For the text-containing cell, return its midpoint in (x, y) coordinate format. 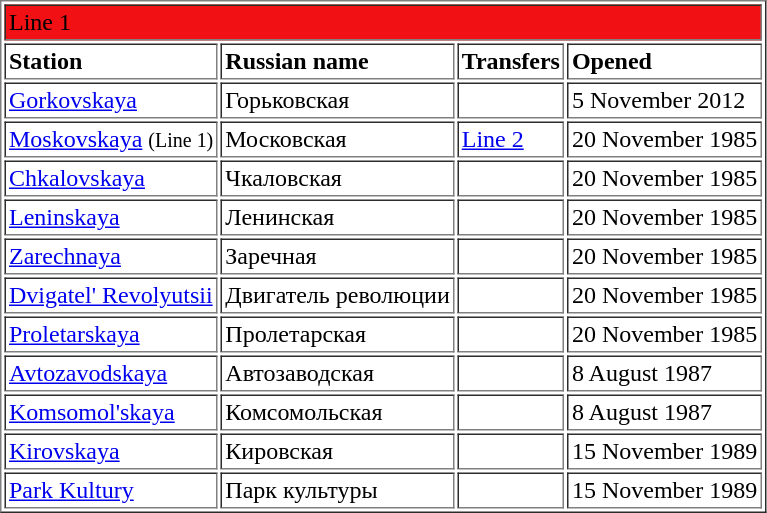
Opened (664, 62)
Кировская (338, 452)
Московская (338, 140)
Парк культуры (338, 490)
Moskovskaya (Line 1) (110, 140)
Ленинская (338, 218)
Dvigatel' Revolyutsii (110, 296)
Пролетарская (338, 334)
Avtozavodskaya (110, 374)
Transfers (510, 62)
Комсомольская (338, 412)
Park Kultury (110, 490)
Line 2 (510, 140)
Автозаводская (338, 374)
Заречная (338, 256)
Чкаловская (338, 178)
Proletarskaya (110, 334)
Line 1 (382, 22)
Горьковская (338, 100)
5 November 2012 (664, 100)
Zarechnaya (110, 256)
Russian name (338, 62)
Gorkovskaya (110, 100)
Komsomol'skaya (110, 412)
Station (110, 62)
Kirovskaya (110, 452)
Двигатель революции (338, 296)
Chkalovskaya (110, 178)
Leninskaya (110, 218)
